Pinpoint the cell where the given text exists, returning its [X, Y] midpoint coordinate. 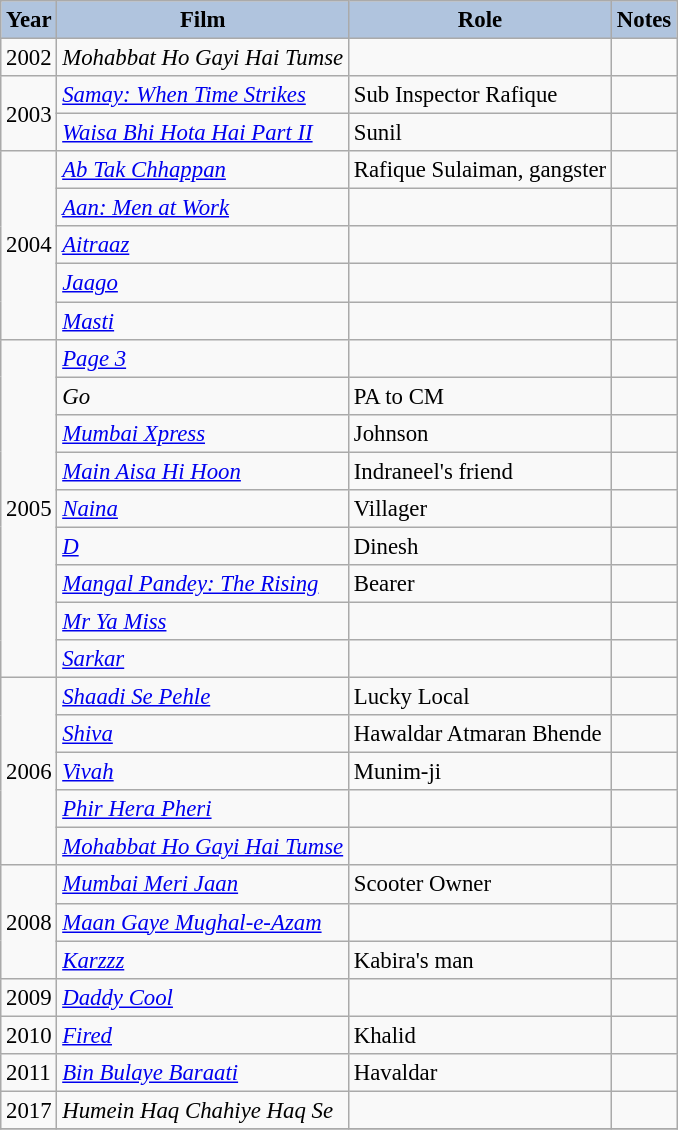
Film [203, 20]
Havaldar [480, 1073]
2010 [29, 1035]
Mangal Pandey: The Rising [203, 584]
Aan: Men at Work [203, 208]
Mumbai Xpress [203, 433]
2005 [29, 508]
Fired [203, 1035]
Main Aisa Hi Hoon [203, 471]
2009 [29, 997]
Khalid [480, 1035]
Karzzz [203, 960]
Humein Haq Chahiye Haq Se [203, 1110]
Johnson [480, 433]
Ab Tak Chhappan [203, 170]
Indraneel's friend [480, 471]
2004 [29, 245]
Sub Inspector Rafique [480, 95]
Shiva [203, 734]
2003 [29, 114]
Bin Bulaye Baraati [203, 1073]
Scooter Owner [480, 885]
Maan Gaye Mughal-e-Azam [203, 922]
Bearer [480, 584]
2002 [29, 58]
Naina [203, 509]
Kabira's man [480, 960]
Masti [203, 321]
Hawaldar Atmaran Bhende [480, 734]
2017 [29, 1110]
Shaadi Se Pehle [203, 697]
PA to CM [480, 396]
Villager [480, 509]
Waisa Bhi Hota Hai Part II [203, 133]
Daddy Cool [203, 997]
Go [203, 396]
Role [480, 20]
Jaago [203, 283]
Mr Ya Miss [203, 621]
Vivah [203, 772]
Phir Hera Pheri [203, 809]
2006 [29, 772]
Dinesh [480, 546]
Rafique Sulaiman, gangster [480, 170]
Page 3 [203, 358]
Samay: When Time Strikes [203, 95]
Notes [644, 20]
D [203, 546]
Munim-ji [480, 772]
2011 [29, 1073]
Sarkar [203, 659]
Year [29, 20]
Mumbai Meri Jaan [203, 885]
Lucky Local [480, 697]
Aitraaz [203, 245]
Sunil [480, 133]
2008 [29, 922]
